Detect which cell encompasses the target text, then output its (X, Y) center coordinate. 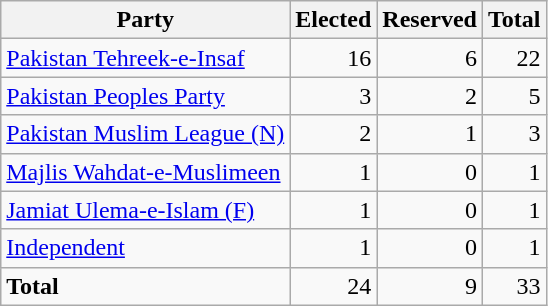
6 (430, 58)
Independent (146, 248)
Party (146, 20)
16 (334, 58)
Jamiat Ulema-e-Islam (F) (146, 210)
Elected (334, 20)
33 (515, 286)
9 (430, 286)
Majlis Wahdat-e-Muslimeen (146, 172)
22 (515, 58)
Pakistan Tehreek-e-Insaf (146, 58)
Pakistan Muslim League (N) (146, 134)
Pakistan Peoples Party (146, 96)
24 (334, 286)
Reserved (430, 20)
5 (515, 96)
